Return the (x, y) coordinate for the center point of the cell that contains the specified text.  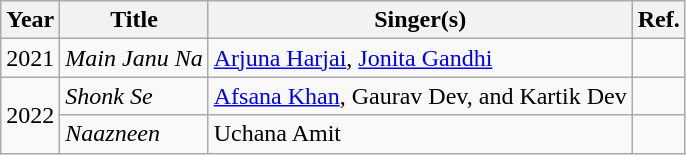
2022 (30, 115)
Singer(s) (420, 20)
Arjuna Harjai, Jonita Gandhi (420, 58)
Afsana Khan, Gaurav Dev, and Kartik Dev (420, 96)
Ref. (658, 20)
Shonk Se (134, 96)
Title (134, 20)
Naazneen (134, 134)
2021 (30, 58)
Main Janu Na (134, 58)
Year (30, 20)
Uchana Amit (420, 134)
